Extract the [X, Y] coordinate from the center of the cell holding the provided text.  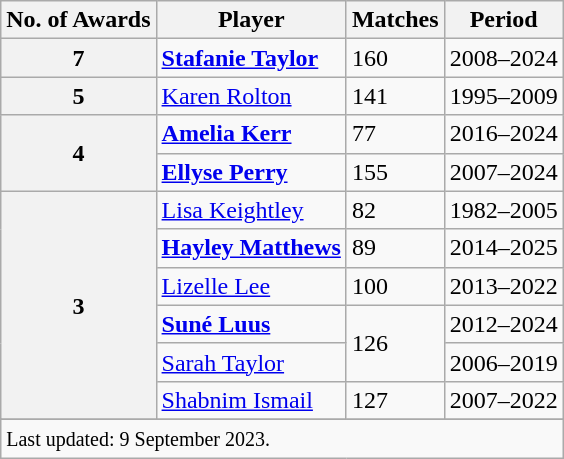
1982–2005 [504, 210]
Sarah Taylor [251, 362]
1995–2009 [504, 96]
Last updated: 9 September 2023. [282, 438]
141 [395, 96]
160 [395, 58]
Shabnim Ismail [251, 400]
Ellyse Perry [251, 172]
2016–2024 [504, 134]
Suné Luus [251, 324]
Lizelle Lee [251, 286]
7 [78, 58]
Stafanie Taylor [251, 58]
2012–2024 [504, 324]
Hayley Matthews [251, 248]
No. of Awards [78, 20]
2007–2024 [504, 172]
89 [395, 248]
5 [78, 96]
Amelia Kerr [251, 134]
2008–2024 [504, 58]
155 [395, 172]
2013–2022 [504, 286]
2007–2022 [504, 400]
2014–2025 [504, 248]
Period [504, 20]
127 [395, 400]
4 [78, 153]
77 [395, 134]
Lisa Keightley [251, 210]
82 [395, 210]
2006–2019 [504, 362]
Player [251, 20]
100 [395, 286]
3 [78, 305]
Matches [395, 20]
126 [395, 343]
Karen Rolton [251, 96]
